Identify which cell holds the provided text, then report its [x, y] central coordinate. 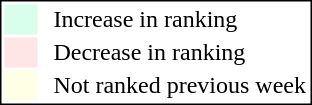
Decrease in ranking [180, 53]
Not ranked previous week [180, 85]
Increase in ranking [180, 19]
